Pinpoint the cell where the given text exists, returning its [X, Y] midpoint coordinate. 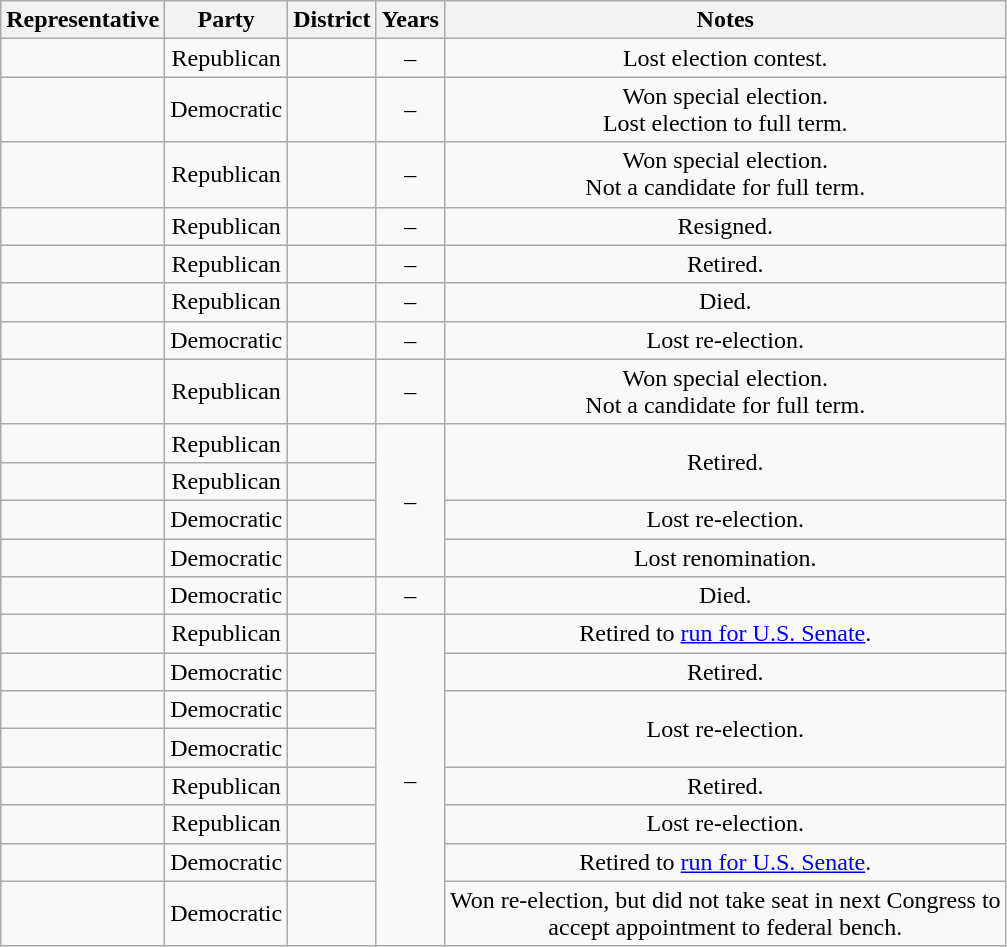
District [332, 20]
Won re-election, but did not take seat in next Congress toaccept appointment to federal bench. [725, 914]
Won special election.Lost election to full term. [725, 110]
Lost renomination. [725, 557]
Lost election contest. [725, 58]
Resigned. [725, 226]
Notes [725, 20]
Party [226, 20]
Years [410, 20]
Representative [83, 20]
